Provide the (x, y) coordinate of the cell's center where the given text is located.  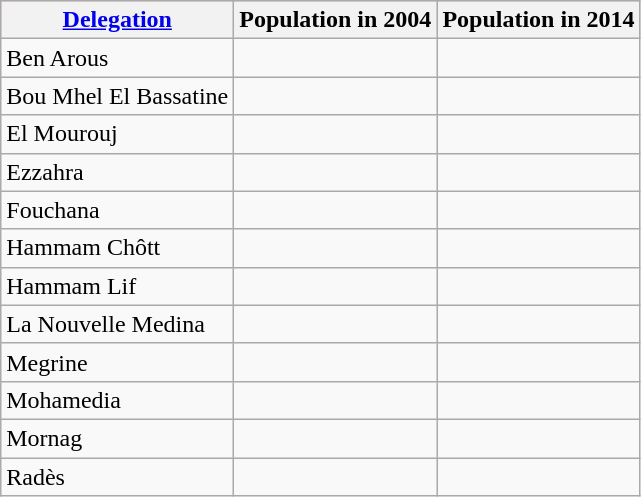
Fouchana (118, 210)
Mornag (118, 438)
Hammam Chôtt (118, 248)
Population in 2004 (336, 20)
La Nouvelle Medina (118, 324)
Mohamedia (118, 400)
El Mourouj (118, 134)
Radès (118, 477)
Bou Mhel El Bassatine (118, 96)
Megrine (118, 362)
Delegation (118, 20)
Ezzahra (118, 172)
Hammam Lif (118, 286)
Population in 2014 (538, 20)
Ben Arous (118, 58)
